For the text-containing cell, return its midpoint in (x, y) coordinate format. 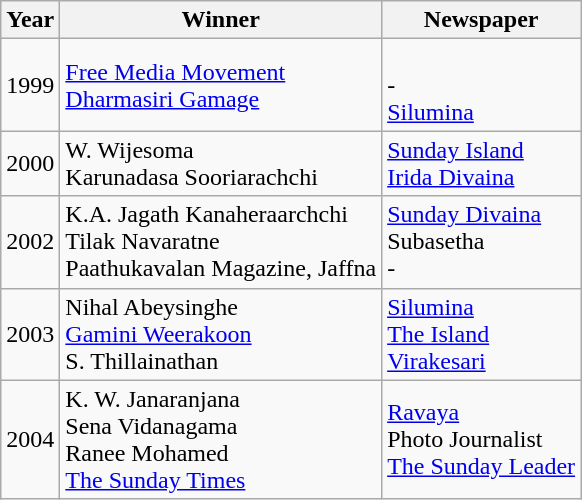
2004 (30, 440)
Newspaper (482, 20)
Free Media MovementDharmasiri Gamage (221, 85)
RavayaPhoto JournalistThe Sunday Leader (482, 440)
K.A. Jagath KanaheraarchchiTilak NavaratnePaathukavalan Magazine, Jaffna (221, 242)
2003 (30, 334)
Sunday DivainaSubasetha- (482, 242)
2000 (30, 164)
Winner (221, 20)
Year (30, 20)
Sunday IslandIrida Divaina (482, 164)
-Silumina (482, 85)
Nihal AbeysingheGamini WeerakoonS. Thillainathan (221, 334)
W. WijesomaKarunadasa Sooriarachchi (221, 164)
1999 (30, 85)
SiluminaThe IslandVirakesari (482, 334)
2002 (30, 242)
K. W. JanaranjanaSena VidanagamaRanee MohamedThe Sunday Times (221, 440)
